Output the (x, y) coordinate of the center of the cell containing the given text.  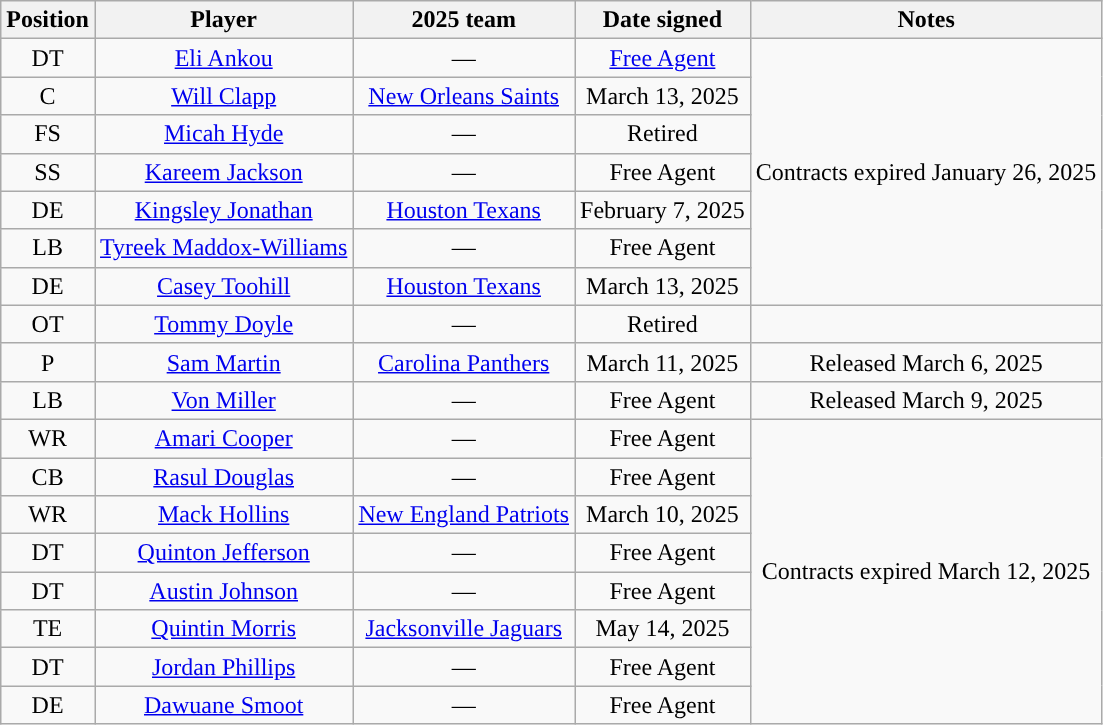
March 11, 2025 (663, 362)
TE (48, 629)
Sam Martin (223, 362)
Quintin Morris (223, 629)
Released March 6, 2025 (926, 362)
March 10, 2025 (663, 515)
Eli Ankou (223, 58)
Contracts expired March 12, 2025 (926, 571)
Contracts expired January 26, 2025 (926, 172)
P (48, 362)
Notes (926, 20)
Released March 9, 2025 (926, 400)
FS (48, 134)
Quinton Jefferson (223, 553)
Player (223, 20)
2025 team (464, 20)
Mack Hollins (223, 515)
Position (48, 20)
Micah Hyde (223, 134)
Jordan Phillips (223, 667)
May 14, 2025 (663, 629)
OT (48, 324)
Casey Toohill (223, 286)
Date signed (663, 20)
New England Patriots (464, 515)
SS (48, 172)
February 7, 2025 (663, 210)
Austin Johnson (223, 591)
Tommy Doyle (223, 324)
Carolina Panthers (464, 362)
New Orleans Saints (464, 96)
Rasul Douglas (223, 477)
Will Clapp (223, 96)
C (48, 96)
Dawuane Smoot (223, 705)
CB (48, 477)
Amari Cooper (223, 438)
Tyreek Maddox-Williams (223, 248)
Kingsley Jonathan (223, 210)
Von Miller (223, 400)
Jacksonville Jaguars (464, 629)
Kareem Jackson (223, 172)
